Scan for the cell matching the given text and deliver its (X, Y) coordinate at center. 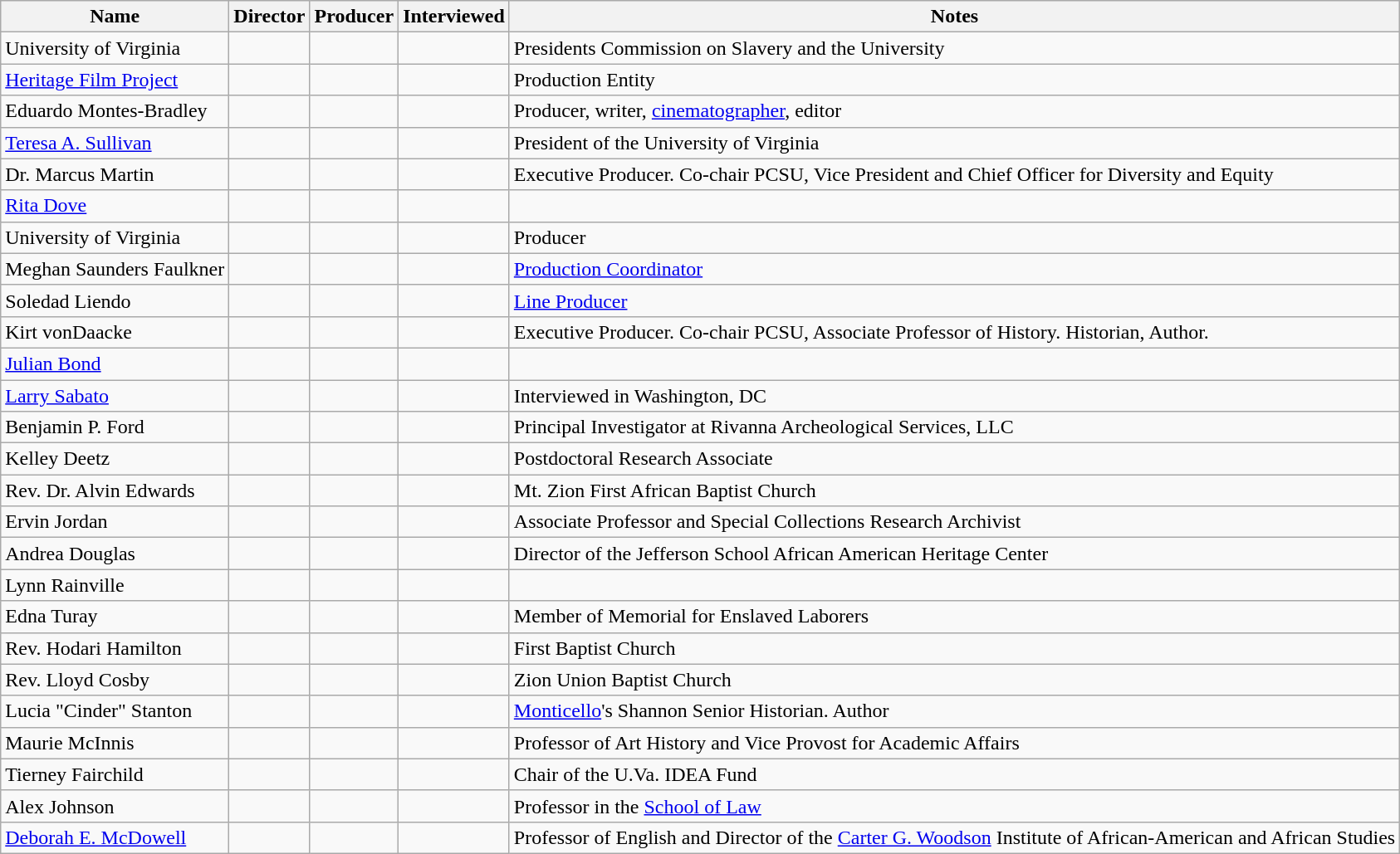
Dr. Marcus Martin (115, 174)
Rev. Lloyd Cosby (115, 680)
Alex Johnson (115, 806)
Ervin Jordan (115, 522)
Andrea Douglas (115, 554)
Monticello's Shannon Senior Historian. Author (954, 711)
Soledad Liendo (115, 300)
Benjamin P. Ford (115, 427)
Member of Memorial for Enslaved Laborers (954, 617)
Rev. Dr. Alvin Edwards (115, 490)
Producer, writer, cinematographer, editor (954, 111)
Presidents Commission on Slavery and the University (954, 48)
Notes (954, 17)
President of the University of Virginia (954, 143)
Heritage Film Project (115, 80)
Larry Sabato (115, 396)
Executive Producer. Co-chair PCSU, Associate Professor of History. Historian, Author. (954, 332)
First Baptist Church (954, 648)
Lucia "Cinder" Stanton (115, 711)
Professor in the School of Law (954, 806)
Deborah E. McDowell (115, 837)
Teresa A. Sullivan (115, 143)
Executive Producer. Co-chair PCSU, Vice President and Chief Officer for Diversity and Equity (954, 174)
Lynn Rainville (115, 585)
Professor of English and Director of the Carter G. Woodson Institute of African-American and African Studies (954, 837)
Principal Investigator at Rivanna Archeological Services, LLC (954, 427)
Kirt vonDaacke (115, 332)
Rev. Hodari Hamilton (115, 648)
Director of the Jefferson School African American Heritage Center (954, 554)
Interviewed (454, 17)
Chair of the U.Va. IDEA Fund (954, 774)
Maurie McInnis (115, 743)
Production Coordinator (954, 269)
Meghan Saunders Faulkner (115, 269)
Julian Bond (115, 364)
Production Entity (954, 80)
Rita Dove (115, 206)
Tierney Fairchild (115, 774)
Eduardo Montes-Bradley (115, 111)
Postdoctoral Research Associate (954, 459)
Line Producer (954, 300)
Professor of Art History and Vice Provost for Academic Affairs (954, 743)
Edna Turay (115, 617)
Kelley Deetz (115, 459)
Mt. Zion First African Baptist Church (954, 490)
Associate Professor and Special Collections Research Archivist (954, 522)
Name (115, 17)
Director (269, 17)
Zion Union Baptist Church (954, 680)
Interviewed in Washington, DC (954, 396)
